Find where the given text appears and provide that cell's center as (x, y) coordinate. 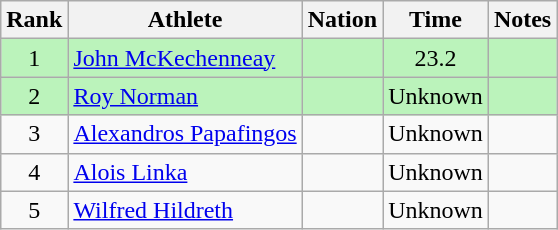
4 (34, 172)
Athlete (185, 20)
Roy Norman (185, 96)
Alois Linka (185, 172)
Nation (342, 20)
2 (34, 96)
Notes (522, 20)
Time (436, 20)
John McKechenneay (185, 58)
Wilfred Hildreth (185, 210)
1 (34, 58)
5 (34, 210)
3 (34, 134)
23.2 (436, 58)
Rank (34, 20)
Alexandros Papafingos (185, 134)
